Return the (X, Y) coordinate for the center point of the cell that contains the specified text.  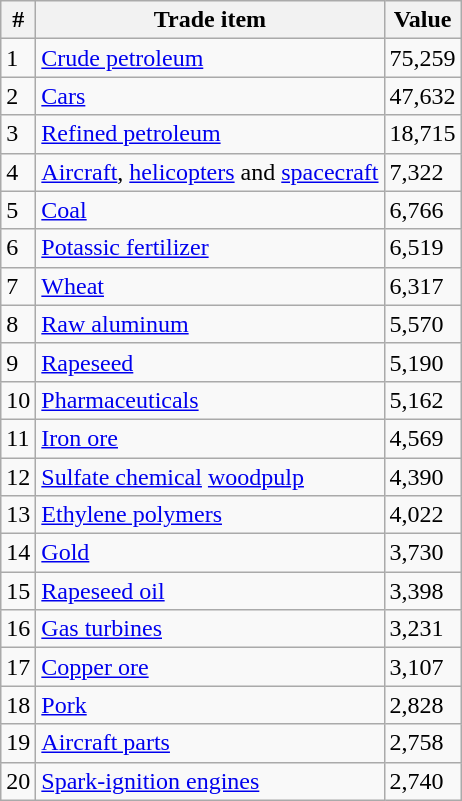
Gold (210, 553)
Coal (210, 210)
Rapeseed oil (210, 591)
6 (18, 248)
7 (18, 286)
2 (18, 96)
3,107 (422, 667)
Ethylene polymers (210, 515)
10 (18, 400)
2,758 (422, 743)
Trade item (210, 20)
6,519 (422, 248)
Aircraft, helicopters and spacecraft (210, 172)
5,570 (422, 324)
11 (18, 438)
Rapeseed (210, 362)
19 (18, 743)
9 (18, 362)
47,632 (422, 96)
6,317 (422, 286)
Iron ore (210, 438)
Pork (210, 705)
75,259 (422, 58)
1 (18, 58)
20 (18, 781)
Sulfate chemical woodpulp (210, 477)
Potassic fertilizer (210, 248)
8 (18, 324)
4 (18, 172)
4,390 (422, 477)
3,398 (422, 591)
Gas turbines (210, 629)
5,162 (422, 400)
7,322 (422, 172)
2,828 (422, 705)
17 (18, 667)
Aircraft parts (210, 743)
3,730 (422, 553)
Value (422, 20)
Refined petroleum (210, 134)
3,231 (422, 629)
3 (18, 134)
14 (18, 553)
16 (18, 629)
Raw aluminum (210, 324)
5,190 (422, 362)
18 (18, 705)
13 (18, 515)
2,740 (422, 781)
15 (18, 591)
Cars (210, 96)
18,715 (422, 134)
# (18, 20)
Pharmaceuticals (210, 400)
Copper ore (210, 667)
Crude petroleum (210, 58)
6,766 (422, 210)
4,569 (422, 438)
12 (18, 477)
4,022 (422, 515)
Spark-ignition engines (210, 781)
Wheat (210, 286)
5 (18, 210)
